Pinpoint the cell where the given text exists, returning its [x, y] midpoint coordinate. 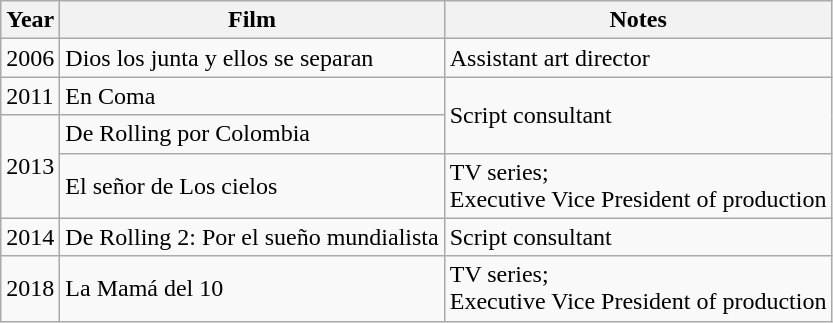
Notes [638, 20]
Film [252, 20]
De Rolling por Colombia [252, 134]
2014 [30, 237]
El señor de Los cielos [252, 186]
Assistant art director [638, 58]
De Rolling 2: Por el sueño mundialista [252, 237]
Dios los junta y ellos se separan [252, 58]
Year [30, 20]
2011 [30, 96]
La Mamá del 10 [252, 288]
2018 [30, 288]
En Coma [252, 96]
2006 [30, 58]
2013 [30, 166]
